Extract the [X, Y] coordinate from the center of the cell holding the provided text.  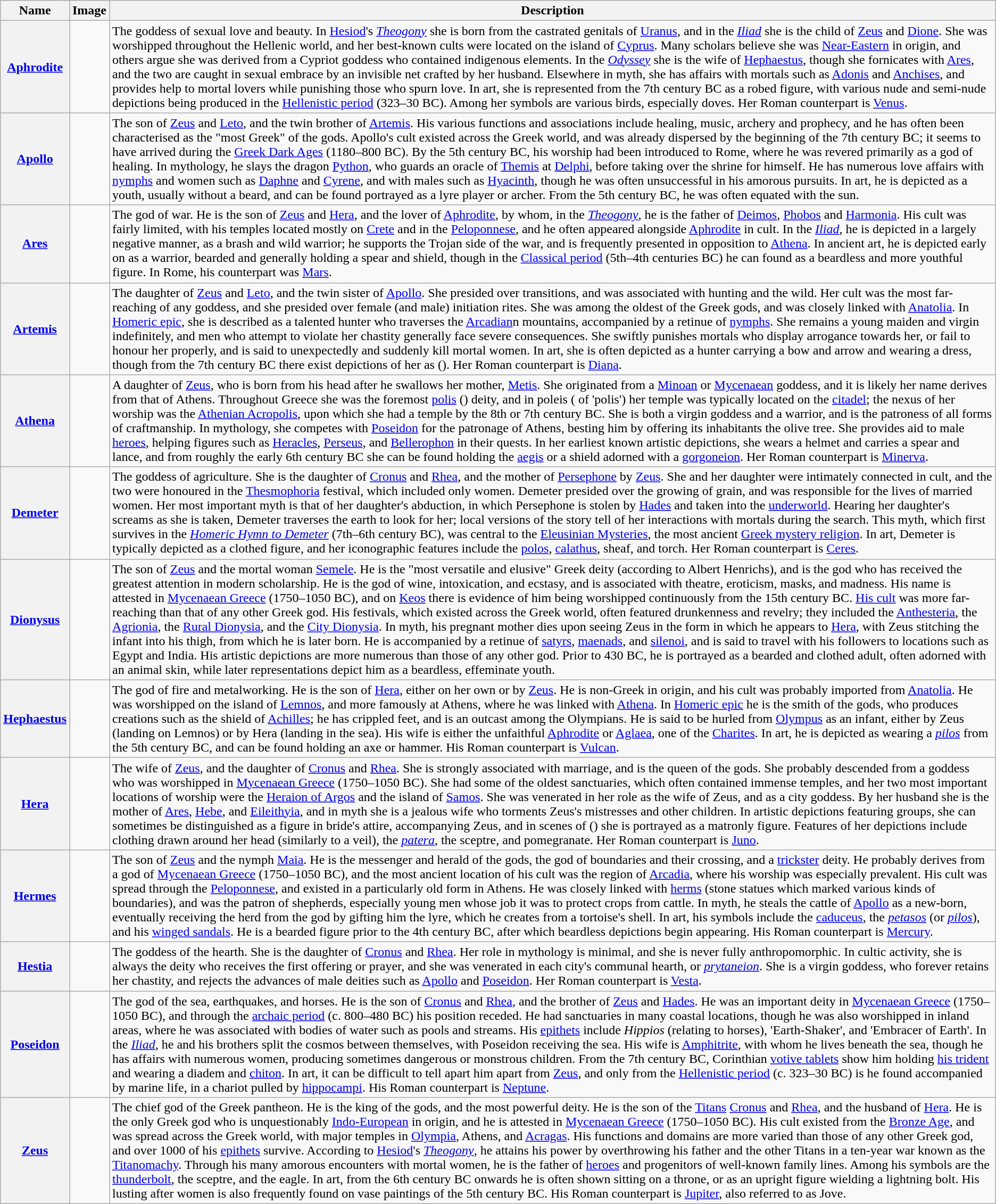
Description [553, 11]
Image [89, 11]
Aphrodite [35, 67]
Hestia [35, 966]
Zeus [35, 1151]
Name [35, 11]
Poseidon [35, 1044]
Artemis [35, 329]
Athena [35, 420]
Dionysus [35, 620]
Demeter [35, 513]
Hephaestus [35, 719]
Ares [35, 244]
Hera [35, 804]
Apollo [35, 159]
Hermes [35, 895]
